From the cell containing the given text, extract its center point as [X, Y] coordinate. 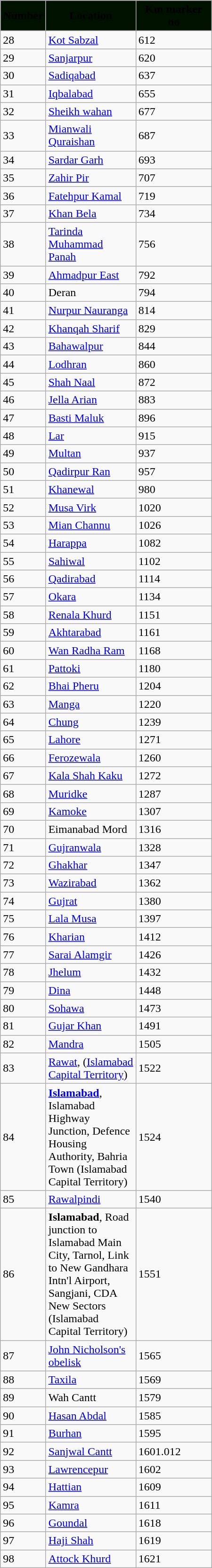
Pattoki [90, 668]
73 [23, 883]
52 [23, 507]
Okara [90, 597]
Gujranwala [90, 847]
Wah Cantt [90, 1398]
Kamoke [90, 811]
612 [173, 40]
814 [173, 311]
Hattian [90, 1487]
78 [23, 972]
46 [23, 400]
Khanewal [90, 489]
Burhan [90, 1434]
37 [23, 213]
Ghakhar [90, 865]
69 [23, 811]
John Nicholson's obelisk [90, 1356]
Sarai Alamgir [90, 955]
Bhai Pheru [90, 686]
67 [23, 776]
68 [23, 793]
872 [173, 382]
1432 [173, 972]
Haji Shah [90, 1541]
Lodhran [90, 364]
Number [23, 16]
70 [23, 829]
1287 [173, 793]
Chung [90, 722]
Kala Shah Kaku [90, 776]
1491 [173, 1026]
1082 [173, 543]
915 [173, 436]
93 [23, 1469]
87 [23, 1356]
Mianwali Quraishan [90, 135]
1380 [173, 901]
Mian Channu [90, 525]
1412 [173, 937]
Musa Virk [90, 507]
1602 [173, 1469]
64 [23, 722]
Qadirpur Ran [90, 471]
Location [90, 16]
957 [173, 471]
Ferozewala [90, 758]
Hasan Abdal [90, 1416]
48 [23, 436]
1239 [173, 722]
Gujar Khan [90, 1026]
Muridke [90, 793]
1134 [173, 597]
1220 [173, 704]
86 [23, 1274]
Khan Bela [90, 213]
1524 [173, 1137]
Taxila [90, 1380]
655 [173, 94]
Sardar Garh [90, 160]
Islamabad, Road junction to Islamabad Main City, Tarnol, Link to New Gandhara Intn'l Airport, Sangjani, CDA New Sectors (Islamabad Capital Territory) [90, 1274]
620 [173, 58]
1347 [173, 865]
83 [23, 1068]
81 [23, 1026]
Lahore [90, 740]
Eimanabad Mord [90, 829]
95 [23, 1505]
80 [23, 1008]
Fatehpur Kamal [90, 196]
77 [23, 955]
Multan [90, 454]
Tarinda Muhammad Panah [90, 244]
42 [23, 329]
Goundal [90, 1523]
1151 [173, 615]
39 [23, 275]
883 [173, 400]
72 [23, 865]
Sadiqabad [90, 76]
45 [23, 382]
50 [23, 471]
Islamabad, Islamabad Highway Junction, Defence Housing Authority, Bahria Town (Islamabad Capital Territory) [90, 1137]
794 [173, 293]
Jhelum [90, 972]
60 [23, 651]
1522 [173, 1068]
94 [23, 1487]
1316 [173, 829]
30 [23, 76]
1168 [173, 651]
860 [173, 364]
Gujrat [90, 901]
Zahir Pir [90, 178]
35 [23, 178]
71 [23, 847]
29 [23, 58]
66 [23, 758]
Manga [90, 704]
1328 [173, 847]
1020 [173, 507]
98 [23, 1559]
Sanjarpur [90, 58]
61 [23, 668]
41 [23, 311]
1272 [173, 776]
1307 [173, 811]
59 [23, 633]
Renala Khurd [90, 615]
1621 [173, 1559]
980 [173, 489]
Wan Radha Ram [90, 651]
54 [23, 543]
1601.012 [173, 1451]
1271 [173, 740]
51 [23, 489]
Sahiwal [90, 561]
Ahmadpur East [90, 275]
Khanqah Sharif [90, 329]
84 [23, 1137]
1595 [173, 1434]
1611 [173, 1505]
Sohawa [90, 1008]
Akhtarabad [90, 633]
Sheikh wahan [90, 111]
Kharian [90, 937]
Iqbalabad [90, 94]
32 [23, 111]
1565 [173, 1356]
65 [23, 740]
Deran [90, 293]
Rawat, (Islamabad Capital Territory) [90, 1068]
40 [23, 293]
1180 [173, 668]
47 [23, 418]
896 [173, 418]
1618 [173, 1523]
844 [173, 346]
792 [173, 275]
79 [23, 990]
Bahawalpur [90, 346]
92 [23, 1451]
34 [23, 160]
96 [23, 1523]
33 [23, 135]
756 [173, 244]
38 [23, 244]
677 [173, 111]
91 [23, 1434]
49 [23, 454]
Nurpur Nauranga [90, 311]
Shah Naal [90, 382]
56 [23, 579]
90 [23, 1416]
Jella Arian [90, 400]
Rawalpindi [90, 1199]
1619 [173, 1541]
1260 [173, 758]
58 [23, 615]
1609 [173, 1487]
57 [23, 597]
687 [173, 135]
53 [23, 525]
1397 [173, 919]
829 [173, 329]
1362 [173, 883]
637 [173, 76]
97 [23, 1541]
1102 [173, 561]
89 [23, 1398]
1551 [173, 1274]
62 [23, 686]
1026 [173, 525]
1540 [173, 1199]
63 [23, 704]
Km marker no [173, 16]
88 [23, 1380]
693 [173, 160]
1448 [173, 990]
44 [23, 364]
734 [173, 213]
1426 [173, 955]
1585 [173, 1416]
1161 [173, 633]
36 [23, 196]
Sanjwal Cantt [90, 1451]
937 [173, 454]
Kamra [90, 1505]
75 [23, 919]
28 [23, 40]
74 [23, 901]
1114 [173, 579]
Kot Sabzal [90, 40]
1569 [173, 1380]
Attock Khurd [90, 1559]
Dina [90, 990]
76 [23, 937]
1473 [173, 1008]
Basti Maluk [90, 418]
43 [23, 346]
1505 [173, 1044]
Lala Musa [90, 919]
31 [23, 94]
707 [173, 178]
Mandra [90, 1044]
Harappa [90, 543]
Qadirabad [90, 579]
55 [23, 561]
85 [23, 1199]
Wazirabad [90, 883]
82 [23, 1044]
1579 [173, 1398]
1204 [173, 686]
Lawrencepur [90, 1469]
719 [173, 196]
Lar [90, 436]
